Locate the cell with the specified text and output its [X, Y] center coordinate. 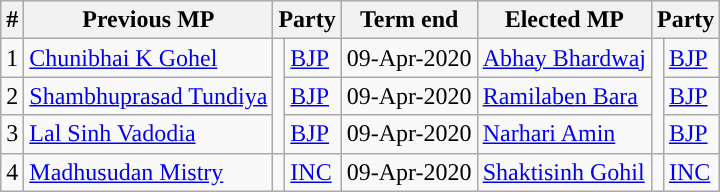
Madhusudan Mistry [148, 172]
Narhari Amin [564, 134]
Abhay Bhardwaj [564, 58]
Shaktisinh Gohil [564, 172]
2 [12, 96]
Elected MP [564, 20]
1 [12, 58]
Chunibhai K Gohel [148, 58]
Ramilaben Bara [564, 96]
# [12, 20]
Shambhuprasad Tundiya [148, 96]
Term end [409, 20]
Previous MP [148, 20]
3 [12, 134]
Lal Sinh Vadodia [148, 134]
4 [12, 172]
